For the text-containing cell, return its midpoint in (x, y) coordinate format. 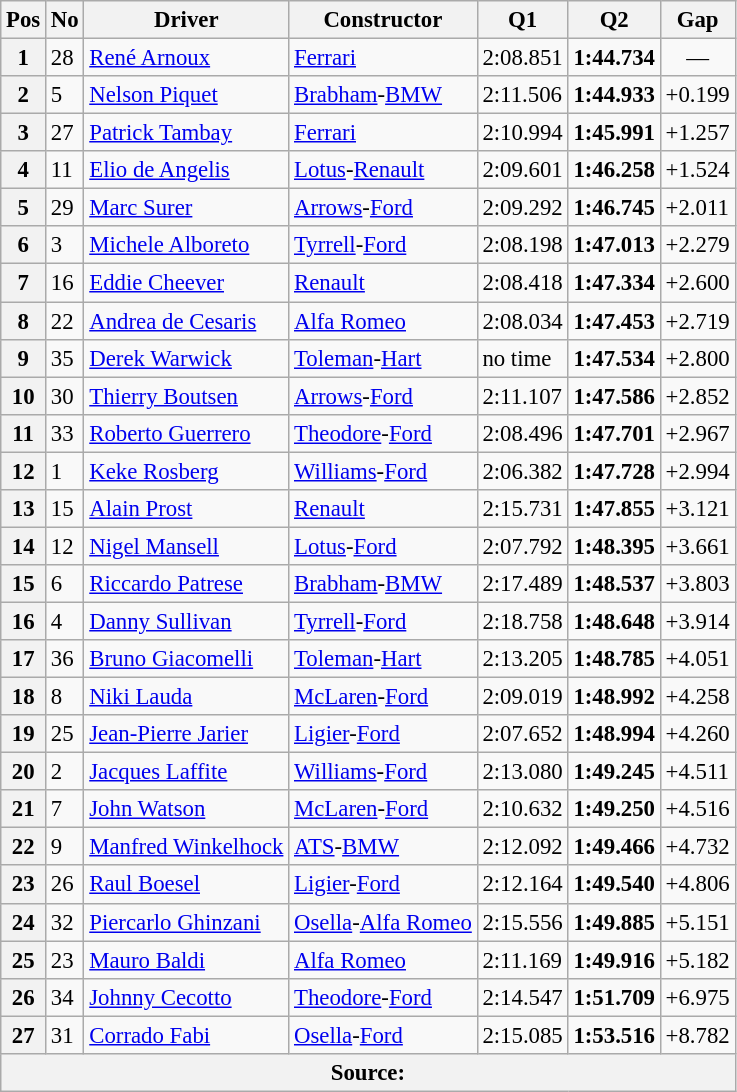
2:12.092 (522, 847)
Lotus-Renault (383, 170)
33 (65, 433)
no time (522, 358)
1:47.855 (614, 509)
1:53.516 (614, 1035)
2:06.382 (522, 471)
Elio de Angelis (186, 170)
Keke Rosberg (186, 471)
Source: (368, 1073)
Niki Lauda (186, 697)
Corrado Fabi (186, 1035)
1:44.933 (614, 95)
Danny Sullivan (186, 621)
Jean-Pierre Jarier (186, 734)
+3.121 (698, 509)
Nigel Mansell (186, 546)
1:48.992 (614, 697)
Johnny Cecotto (186, 997)
1:49.885 (614, 922)
34 (65, 997)
Manfred Winkelhock (186, 847)
Piercarlo Ghinzani (186, 922)
1:46.258 (614, 170)
+2.279 (698, 245)
10 (24, 396)
Bruno Giacomelli (186, 659)
1:49.540 (614, 885)
+2.800 (698, 358)
Lotus-Ford (383, 546)
2:08.198 (522, 245)
Andrea de Cesaris (186, 321)
+0.199 (698, 95)
+3.803 (698, 584)
1:47.013 (614, 245)
1:47.586 (614, 396)
Pos (24, 20)
2:07.792 (522, 546)
+1.257 (698, 133)
— (698, 58)
36 (65, 659)
1:47.453 (614, 321)
32 (65, 922)
+2.967 (698, 433)
+8.782 (698, 1035)
1:49.245 (614, 772)
14 (24, 546)
Q1 (522, 20)
Osella-Alfa Romeo (383, 922)
Nelson Piquet (186, 95)
1:45.991 (614, 133)
1:48.994 (614, 734)
+1.524 (698, 170)
+4.516 (698, 809)
1:47.701 (614, 433)
30 (65, 396)
2:12.164 (522, 885)
29 (65, 208)
2:09.019 (522, 697)
Driver (186, 20)
20 (24, 772)
13 (24, 509)
Eddie Cheever (186, 283)
2:14.547 (522, 997)
1:51.709 (614, 997)
1:44.734 (614, 58)
Patrick Tambay (186, 133)
+4.258 (698, 697)
Osella-Ford (383, 1035)
2:09.601 (522, 170)
2:11.107 (522, 396)
2:10.994 (522, 133)
17 (24, 659)
1:46.745 (614, 208)
1:47.728 (614, 471)
+4.511 (698, 772)
2:18.758 (522, 621)
1:48.785 (614, 659)
+5.182 (698, 960)
René Arnoux (186, 58)
2:15.085 (522, 1035)
2:11.169 (522, 960)
Riccardo Patrese (186, 584)
19 (24, 734)
Constructor (383, 20)
+2.719 (698, 321)
1:48.395 (614, 546)
Marc Surer (186, 208)
+4.051 (698, 659)
1:49.916 (614, 960)
1:47.534 (614, 358)
+3.661 (698, 546)
18 (24, 697)
+4.260 (698, 734)
2:08.418 (522, 283)
2:09.292 (522, 208)
+2.011 (698, 208)
2:08.851 (522, 58)
+5.151 (698, 922)
Michele Alboreto (186, 245)
2:10.632 (522, 809)
1:48.648 (614, 621)
2:11.506 (522, 95)
24 (24, 922)
2:13.080 (522, 772)
+4.732 (698, 847)
28 (65, 58)
1:47.334 (614, 283)
No (65, 20)
1:48.537 (614, 584)
2:15.731 (522, 509)
1:49.250 (614, 809)
John Watson (186, 809)
+2.852 (698, 396)
2:08.496 (522, 433)
+3.914 (698, 621)
2:08.034 (522, 321)
31 (65, 1035)
+2.994 (698, 471)
Thierry Boutsen (186, 396)
Raul Boesel (186, 885)
+2.600 (698, 283)
1:49.466 (614, 847)
21 (24, 809)
ATS-BMW (383, 847)
Roberto Guerrero (186, 433)
+4.806 (698, 885)
Gap (698, 20)
2:13.205 (522, 659)
Q2 (614, 20)
35 (65, 358)
2:07.652 (522, 734)
+6.975 (698, 997)
Alain Prost (186, 509)
2:15.556 (522, 922)
Derek Warwick (186, 358)
Jacques Laffite (186, 772)
Mauro Baldi (186, 960)
2:17.489 (522, 584)
